From the cell containing the given text, extract its center point as (x, y) coordinate. 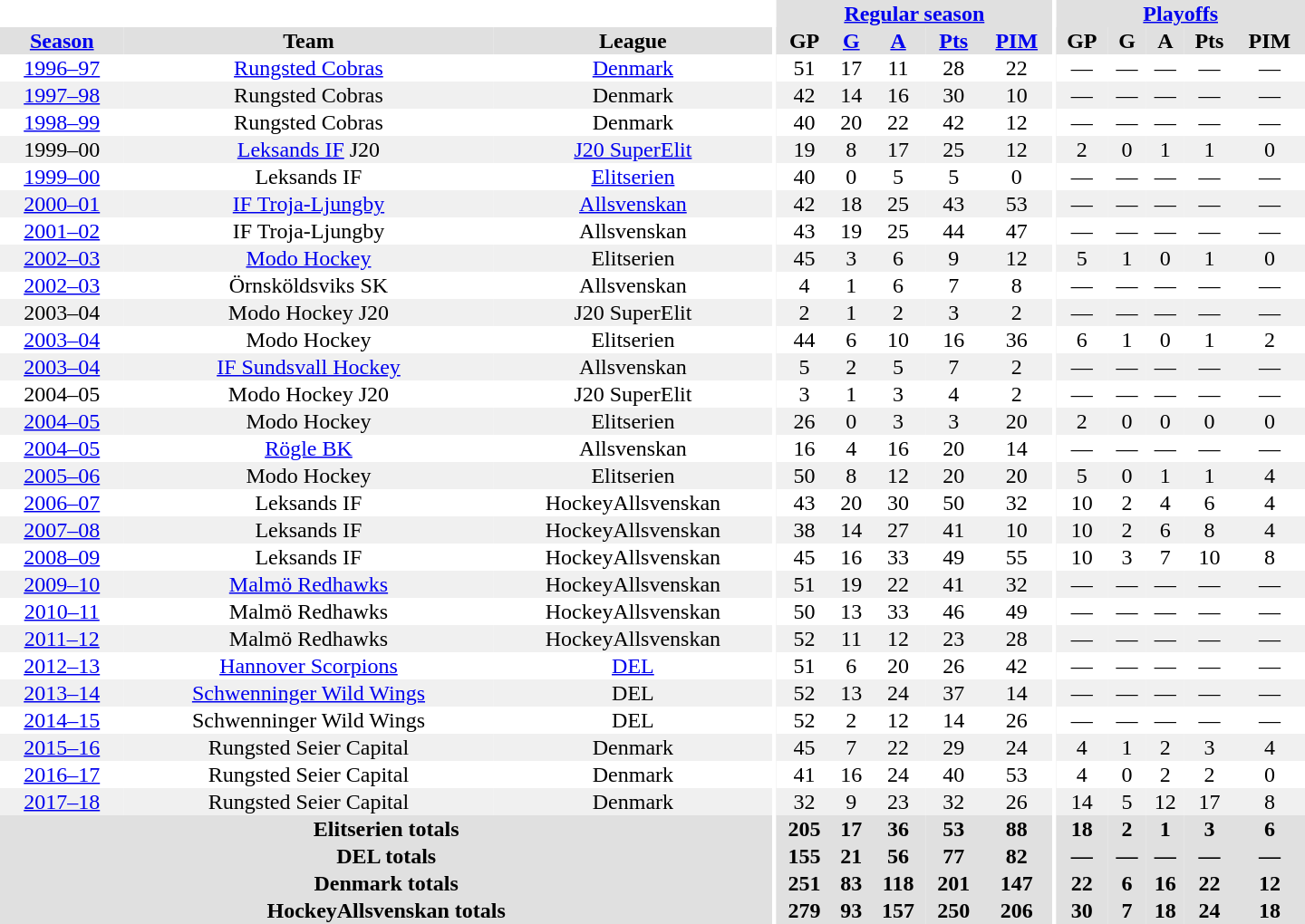
55 (1017, 557)
93 (851, 910)
2017–18 (62, 802)
2005–06 (62, 476)
279 (805, 910)
206 (1017, 910)
205 (805, 829)
2001–02 (62, 231)
2007–08 (62, 530)
77 (953, 856)
Leksands IF J20 (308, 149)
IF Sundsvall Hockey (308, 367)
201 (953, 883)
157 (897, 910)
27 (897, 530)
2012–13 (62, 666)
83 (851, 883)
1996–97 (62, 68)
47 (1017, 231)
88 (1017, 829)
DEL totals (386, 856)
21 (851, 856)
37 (953, 693)
38 (805, 530)
2016–17 (62, 775)
2006–07 (62, 503)
251 (805, 883)
Hannover Scorpions (308, 666)
155 (805, 856)
56 (897, 856)
Rögle BK (308, 448)
1998–99 (62, 122)
League (633, 41)
2009–10 (62, 584)
2015–16 (62, 747)
2008–09 (62, 557)
2000–01 (62, 204)
Örnsköldsviks SK (308, 285)
Elitserien totals (386, 829)
118 (897, 883)
250 (953, 910)
HockeyAllsvenskan totals (386, 910)
2014–15 (62, 720)
46 (953, 611)
2010–11 (62, 611)
1997–98 (62, 95)
2013–14 (62, 693)
2011–12 (62, 639)
Regular season (914, 14)
Team (308, 41)
29 (953, 747)
82 (1017, 856)
Season (62, 41)
147 (1017, 883)
Denmark totals (386, 883)
Playoffs (1180, 14)
